Search for the cell housing the specified text and yield its [X, Y] center coordinate. 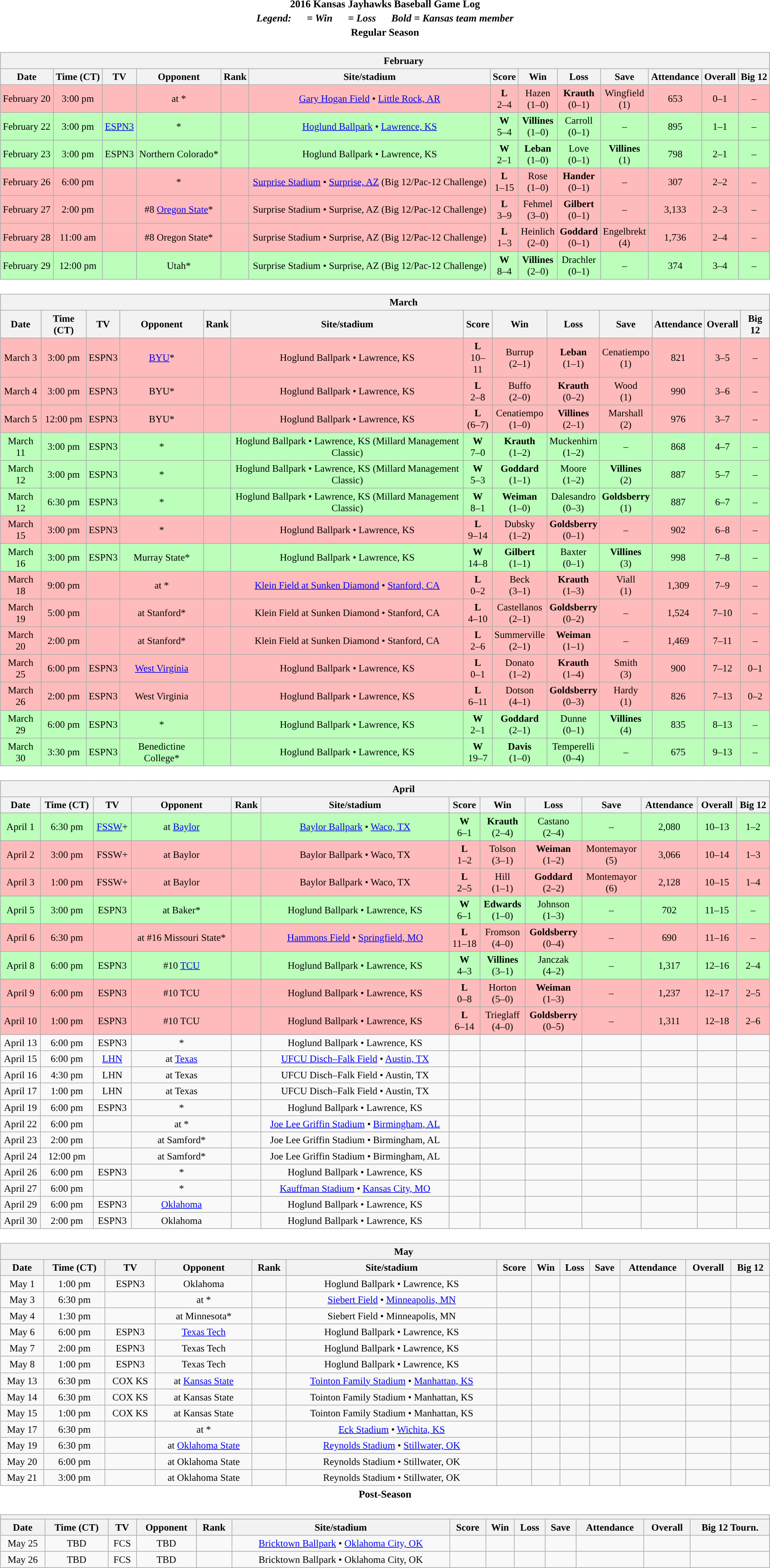
L9–14 [478, 530]
Gary Hogan Field • Little Rock, AR [370, 99]
7–9 [722, 585]
W14–8 [478, 558]
April 6 [21, 937]
Villines(2) [626, 474]
Castellanos(2–1) [519, 613]
April 2 [21, 854]
L2–8 [478, 391]
895 [675, 126]
Smith(3) [626, 668]
May 6 [22, 1332]
Eck Stadium • Wichita, KS [391, 1429]
April 13 [21, 1043]
W19–7 [478, 752]
Big 12 Tourn. [730, 1527]
902 [678, 530]
Fromson(4–0) [503, 937]
1,317 [669, 966]
7–13 [722, 696]
Goddard(0–1) [579, 237]
2–6 [753, 1021]
April 27 [21, 1188]
March 4 [21, 391]
May 3 [22, 1300]
Kauffman Stadium • Kansas City, MO [355, 1188]
L3–9 [504, 210]
Montemayor(6) [611, 882]
5–7 [722, 474]
May 8 [22, 1364]
1–4 [753, 882]
Hazen(1–0) [538, 99]
11–15 [717, 910]
Villines(2–1) [573, 418]
W7–0 [478, 447]
Muckenhirn(1–2) [573, 447]
April 17 [21, 1091]
February 23 [27, 155]
Leban(1–0) [538, 155]
Johnson(1–3) [553, 910]
Buffo(2–0) [519, 391]
April 8 [21, 966]
10–15 [717, 882]
L(6–7) [478, 418]
March 11 [21, 447]
7–12 [722, 668]
690 [669, 937]
May 15 [22, 1413]
at #16 Missouri State* [181, 937]
May 4 [22, 1316]
April 10 [21, 1021]
Villines(1) [624, 155]
April 16 [21, 1075]
May 21 [22, 1478]
Fehmel(3–0) [538, 210]
Summerville(2–1) [519, 641]
February 29 [27, 265]
1,469 [678, 641]
Hander(0–1) [579, 182]
10–14 [717, 854]
990 [678, 391]
May [385, 1251]
L0–1 [478, 668]
May 14 [22, 1397]
April 1 [21, 827]
2,080 [669, 827]
Krauth(2–4) [503, 827]
March 5 [21, 418]
April 3 [21, 882]
May 13 [22, 1381]
May 20 [22, 1461]
826 [678, 696]
Villines(2–0) [538, 265]
Drachler(0–1) [579, 265]
900 [678, 668]
Dunne(0–1) [573, 724]
March 20 [21, 641]
4–7 [722, 447]
Krauth(0–1) [579, 99]
May 19 [22, 1445]
7–11 [722, 641]
W8–1 [478, 502]
12–17 [717, 993]
April 22 [21, 1124]
1:30 pm [74, 1316]
5:00 pm [64, 613]
Krauth(1–2) [519, 447]
Wingfield(1) [624, 99]
6–8 [722, 530]
L2–5 [464, 882]
374 [675, 265]
Tolson(3–1) [503, 854]
868 [678, 447]
L2–6 [478, 641]
Marshall(2) [626, 418]
Burrup(2–1) [519, 357]
March 19 [21, 613]
April 24 [21, 1156]
1–3 [753, 854]
7–8 [722, 558]
L1–3 [504, 237]
March 15 [21, 530]
March [385, 302]
April [385, 789]
Utah* [179, 265]
March 30 [21, 752]
W4–3 [464, 966]
W5–4 [504, 126]
Montemayor(5) [611, 854]
Dubsky(1–2) [519, 530]
March 25 [21, 668]
Edwards(1–0) [503, 910]
3–7 [722, 418]
1–2 [753, 827]
Goldsberry(0–4) [553, 937]
Carroll(0–1) [579, 126]
L6–11 [478, 696]
May 26 [23, 1559]
Northern Colorado* [179, 155]
Goldsberry(0–1) [573, 530]
Murray State* [162, 558]
Love(0–1) [579, 155]
11–16 [717, 937]
Horton(5–0) [503, 993]
May 1 [22, 1284]
6–7 [722, 502]
March 3 [21, 357]
7–10 [722, 613]
10–13 [717, 827]
Beck(3–1) [519, 585]
Weiman(1–1) [573, 641]
675 [678, 752]
Moore(1–2) [573, 474]
Goldsberry(0–2) [573, 613]
702 [669, 910]
February 22 [27, 126]
Rose(1–0) [538, 182]
Goldsberry(0–5) [553, 1021]
Villines(4) [626, 724]
February 26 [27, 182]
Castano(2–4) [553, 827]
12–16 [717, 966]
Benedictine College* [162, 752]
Goddard(2–2) [553, 882]
Villines(3) [626, 558]
3:30 pm [64, 752]
Donato(1–2) [519, 668]
307 [675, 182]
Hardy(1) [626, 696]
12–18 [717, 1021]
April 29 [21, 1205]
April 19 [21, 1107]
998 [678, 558]
February 27 [27, 210]
Viall(1) [626, 585]
Janczak(4–2) [553, 966]
3–6 [722, 391]
3–5 [722, 357]
1–1 [720, 126]
April 15 [21, 1059]
2–2 [720, 182]
2–5 [753, 993]
W8–4 [504, 265]
798 [675, 155]
Hill(1–1) [503, 882]
Leban(1–1) [573, 357]
Heinlich(2–0) [538, 237]
Villines(3–1) [503, 966]
11:00 am [78, 237]
at Minnesota* [204, 1316]
Krauth(1–3) [573, 585]
Krauth(1–4) [573, 668]
at Baker* [181, 910]
Baxter(0–1) [573, 558]
Hammons Field • Springfield, MO [355, 937]
February [385, 61]
February 28 [27, 237]
L1–2 [464, 854]
April 9 [21, 993]
Dotson(4–1) [519, 696]
653 [675, 99]
May 7 [22, 1348]
3,066 [669, 854]
May 17 [22, 1429]
L6–14 [464, 1021]
2–1 [720, 155]
9–13 [722, 752]
Wood(1) [626, 391]
Dalesandro(0–3) [573, 502]
L1–15 [504, 182]
April 23 [21, 1140]
8–13 [722, 724]
April 26 [21, 1172]
W5–3 [478, 474]
4:30 pm [67, 1075]
Temperelli(0–4) [573, 752]
March 29 [21, 724]
1,309 [678, 585]
2–3 [720, 210]
1,237 [669, 993]
Cenatiempo(1–0) [519, 418]
Weiman(1–0) [519, 502]
835 [678, 724]
0–2 [755, 696]
1,311 [669, 1021]
L0–2 [478, 585]
976 [678, 418]
March 16 [21, 558]
2,128 [669, 882]
Goddard(2–1) [519, 724]
3,133 [675, 210]
March 18 [21, 585]
1,524 [678, 613]
Villines(1–0) [538, 126]
Goldsberry(1) [626, 502]
3–4 [720, 265]
L0–8 [464, 993]
Gilbert(0–1) [579, 210]
Gilbert(1–1) [519, 558]
Goddard(1–1) [519, 474]
April 30 [21, 1220]
L2–4 [504, 99]
Krauth(0–2) [573, 391]
821 [678, 357]
Davis(1–0) [519, 752]
Weiman(1–3) [553, 993]
Goldsberry(0–3) [573, 696]
L10–11 [478, 357]
Engelbrekt(4) [624, 237]
Cenatiempo(1) [626, 357]
L4–10 [478, 613]
February 20 [27, 99]
9:00 pm [64, 585]
March 26 [21, 696]
Trieglaff(4–0) [503, 1021]
April 5 [21, 910]
May 25 [23, 1544]
L11–18 [464, 937]
Weiman(1–2) [553, 854]
1,736 [675, 237]
